Identify which cell holds the provided text, then report its [x, y] central coordinate. 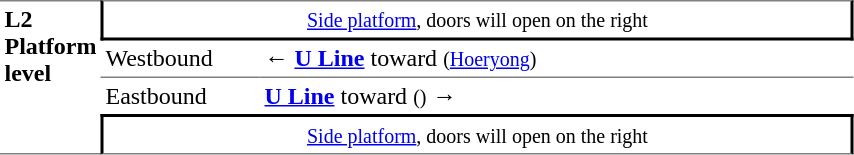
L2Platform level [50, 77]
U Line toward () → [557, 95]
Eastbound [180, 95]
Westbound [180, 58]
← U Line toward (Hoeryong) [557, 58]
